For the text-containing cell, return its midpoint in [X, Y] coordinate format. 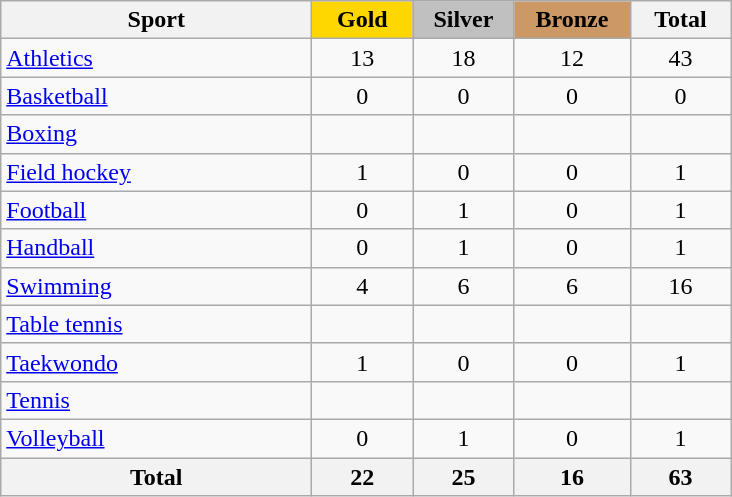
Handball [156, 248]
4 [362, 286]
Silver [464, 20]
Taekwondo [156, 362]
Sport [156, 20]
13 [362, 58]
Boxing [156, 134]
22 [362, 477]
Field hockey [156, 172]
Table tennis [156, 324]
Volleyball [156, 438]
Basketball [156, 96]
63 [680, 477]
Gold [362, 20]
12 [572, 58]
18 [464, 58]
Swimming [156, 286]
Tennis [156, 400]
Bronze [572, 20]
Football [156, 210]
43 [680, 58]
Athletics [156, 58]
25 [464, 477]
